Identify which cell holds the provided text, then report its [x, y] central coordinate. 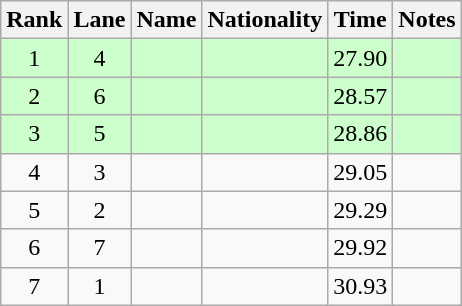
28.86 [360, 134]
Name [166, 20]
29.92 [360, 248]
Rank [34, 20]
27.90 [360, 58]
Time [360, 20]
Nationality [265, 20]
28.57 [360, 96]
30.93 [360, 286]
29.05 [360, 172]
29.29 [360, 210]
Lane [100, 20]
Notes [427, 20]
